Detect which cell encompasses the target text, then output its [X, Y] center coordinate. 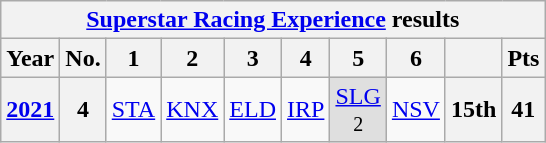
Superstar Racing Experience results [273, 20]
15th [473, 110]
STA [133, 110]
2 [192, 58]
ELD [253, 110]
IRP [306, 110]
5 [358, 58]
No. [83, 58]
41 [524, 110]
1 [133, 58]
6 [416, 58]
Year [30, 58]
SLG2 [358, 110]
NSV [416, 110]
KNX [192, 110]
Pts [524, 58]
3 [253, 58]
2021 [30, 110]
